Find where the given text appears and provide that cell's center as (X, Y) coordinate. 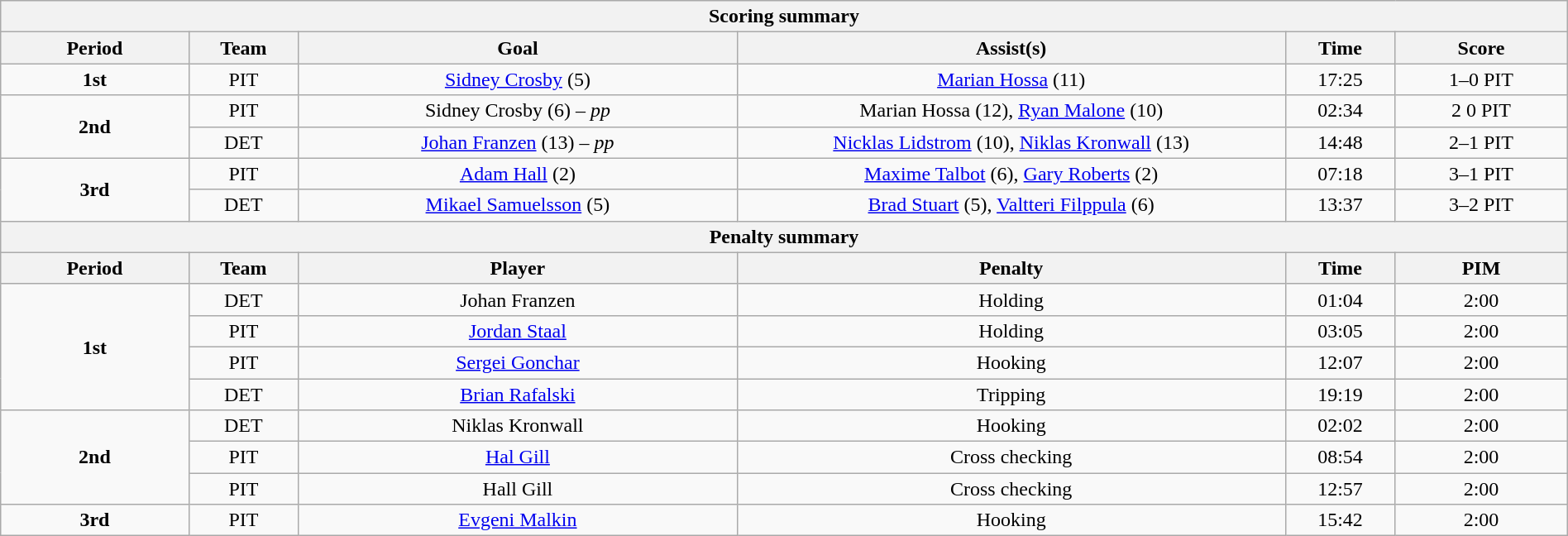
17:25 (1340, 79)
1–0 PIT (1481, 79)
Adam Hall (2) (518, 174)
14:48 (1340, 142)
15:42 (1340, 520)
Johan Franzen (13) – pp (518, 142)
Penalty (1011, 268)
Sergei Gonchar (518, 362)
Jordan Staal (518, 331)
19:19 (1340, 395)
Johan Franzen (518, 299)
02:02 (1340, 426)
Brian Rafalski (518, 395)
Assist(s) (1011, 48)
Brad Stuart (5), Valtteri Filppula (6) (1011, 205)
Tripping (1011, 395)
02:34 (1340, 111)
03:05 (1340, 331)
Mikael Samuelsson (5) (518, 205)
Score (1481, 48)
Player (518, 268)
Hall Gill (518, 489)
13:37 (1340, 205)
Penalty summary (784, 237)
Evgeni Malkin (518, 520)
Marian Hossa (12), Ryan Malone (10) (1011, 111)
Goal (518, 48)
Niklas Kronwall (518, 426)
Marian Hossa (11) (1011, 79)
Sidney Crosby (5) (518, 79)
01:04 (1340, 299)
Sidney Crosby (6) – pp (518, 111)
Nicklas Lidstrom (10), Niklas Kronwall (13) (1011, 142)
07:18 (1340, 174)
Maxime Talbot (6), Gary Roberts (2) (1011, 174)
Scoring summary (784, 17)
2–1 PIT (1481, 142)
08:54 (1340, 457)
2 0 PIT (1481, 111)
PIM (1481, 268)
3–1 PIT (1481, 174)
12:57 (1340, 489)
12:07 (1340, 362)
Hal Gill (518, 457)
3–2 PIT (1481, 205)
